Detect which cell encompasses the target text, then output its (x, y) center coordinate. 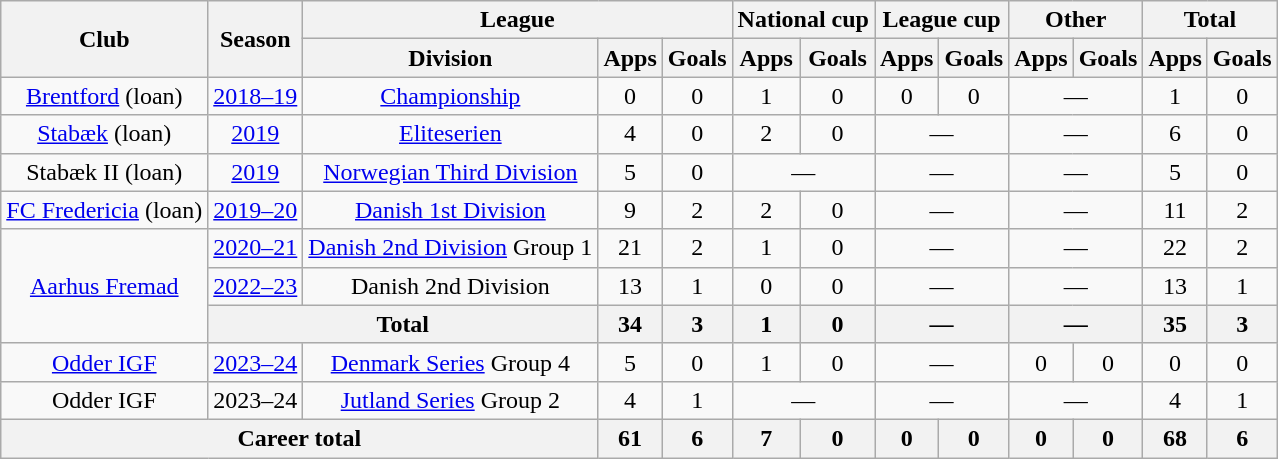
22 (1175, 248)
League cup (941, 20)
Other (1076, 20)
Jutland Series Group 2 (450, 400)
Stabæk (loan) (104, 134)
Career total (300, 438)
Danish 2nd Division Group 1 (450, 248)
2018–19 (256, 96)
Stabæk II (loan) (104, 172)
34 (630, 324)
League (518, 20)
2019–20 (256, 210)
2020–21 (256, 248)
Danish 2nd Division (450, 286)
2022–23 (256, 286)
FC Fredericia (loan) (104, 210)
Norwegian Third Division (450, 172)
Danish 1st Division (450, 210)
7 (766, 438)
21 (630, 248)
Brentford (loan) (104, 96)
61 (630, 438)
11 (1175, 210)
35 (1175, 324)
9 (630, 210)
Club (104, 39)
Eliteserien (450, 134)
Championship (450, 96)
Denmark Series Group 4 (450, 362)
National cup (803, 20)
Aarhus Fremad (104, 286)
68 (1175, 438)
Division (450, 58)
Season (256, 39)
